Locate the cell with the specified text and output its [X, Y] center coordinate. 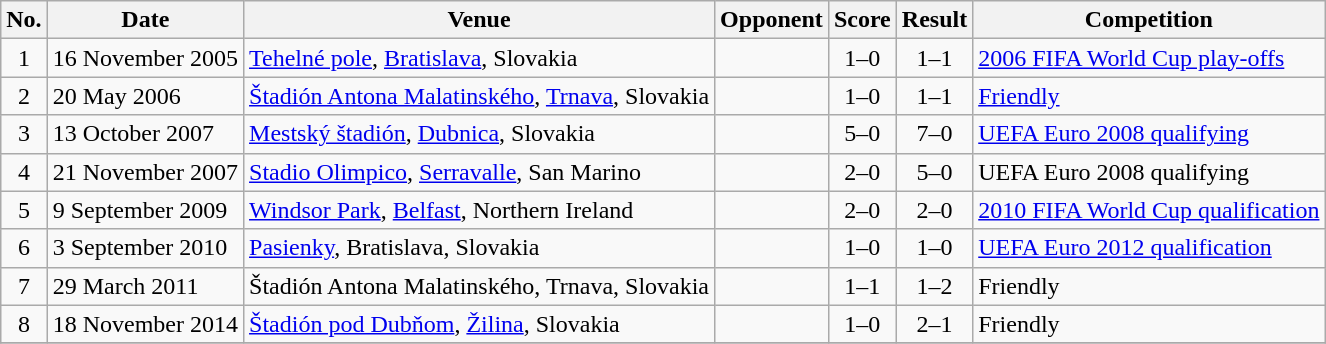
Venue [480, 20]
Date [145, 20]
Windsor Park, Belfast, Northern Ireland [480, 210]
2010 FIFA World Cup qualification [1149, 210]
29 March 2011 [145, 286]
Score [862, 20]
13 October 2007 [145, 134]
7 [24, 286]
4 [24, 172]
Pasienky, Bratislava, Slovakia [480, 248]
No. [24, 20]
Opponent [772, 20]
16 November 2005 [145, 58]
20 May 2006 [145, 96]
UEFA Euro 2012 qualification [1149, 248]
3 September 2010 [145, 248]
7–0 [934, 134]
6 [24, 248]
Tehelné pole, Bratislava, Slovakia [480, 58]
Štadión pod Dubňom, Žilina, Slovakia [480, 324]
Mestský štadión, Dubnica, Slovakia [480, 134]
2–1 [934, 324]
9 September 2009 [145, 210]
Result [934, 20]
21 November 2007 [145, 172]
2006 FIFA World Cup play-offs [1149, 58]
8 [24, 324]
1 [24, 58]
Stadio Olimpico, Serravalle, San Marino [480, 172]
Competition [1149, 20]
5 [24, 210]
3 [24, 134]
2 [24, 96]
18 November 2014 [145, 324]
1–2 [934, 286]
